Extract the (x, y) coordinate from the center of the cell holding the provided text.  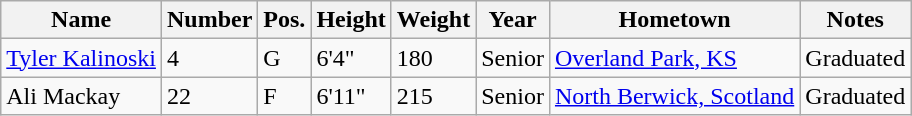
Height (351, 20)
Tyler Kalinoski (82, 58)
F (284, 96)
Weight (433, 20)
Pos. (284, 20)
Year (513, 20)
G (284, 58)
Name (82, 20)
Number (209, 20)
North Berwick, Scotland (674, 96)
Overland Park, KS (674, 58)
6'4" (351, 58)
4 (209, 58)
215 (433, 96)
Ali Mackay (82, 96)
Notes (856, 20)
22 (209, 96)
Hometown (674, 20)
180 (433, 58)
6'11" (351, 96)
